Locate the cell with the specified text and output its (X, Y) center coordinate. 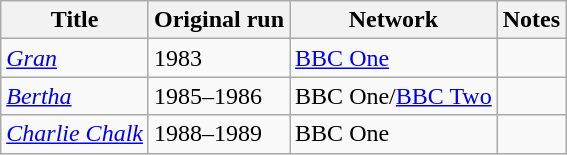
BBC One/BBC Two (394, 96)
1985–1986 (218, 96)
1983 (218, 58)
Network (394, 20)
Charlie Chalk (75, 134)
Notes (531, 20)
Title (75, 20)
1988–1989 (218, 134)
Bertha (75, 96)
Gran (75, 58)
Original run (218, 20)
